Output the [x, y] coordinate of the center of the cell containing the given text.  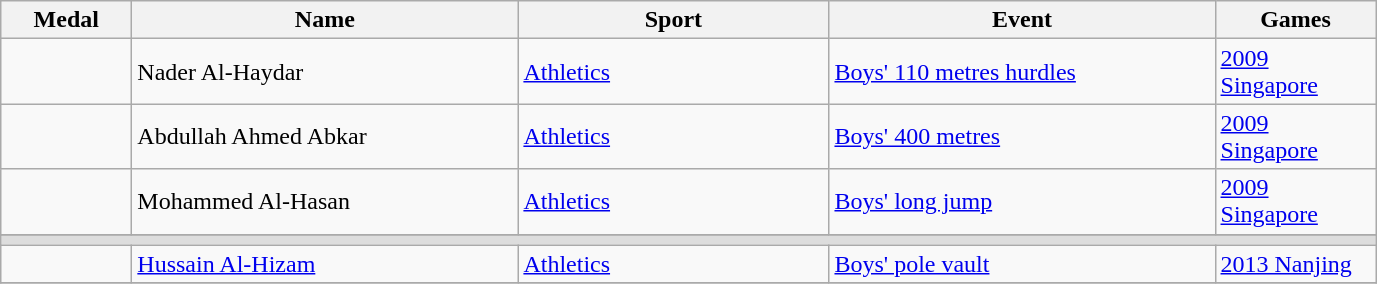
Mohammed Al-Hasan [325, 202]
Games [1296, 20]
2013 Nanjing [1296, 264]
Nader Al-Haydar [325, 72]
Sport [674, 20]
Abdullah Ahmed Abkar [325, 136]
Boys' 400 metres [1022, 136]
Event [1022, 20]
Boys' long jump [1022, 202]
Boys' pole vault [1022, 264]
Medal [66, 20]
Hussain Al-Hizam [325, 264]
Boys' 110 metres hurdles [1022, 72]
Name [325, 20]
